Locate the cell with the specified text and output its [X, Y] center coordinate. 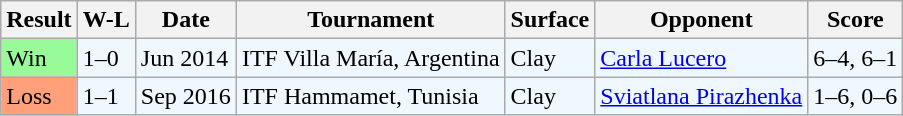
Sviatlana Pirazhenka [702, 96]
Tournament [370, 20]
Sep 2016 [186, 96]
1–6, 0–6 [856, 96]
Jun 2014 [186, 58]
Result [39, 20]
Date [186, 20]
Loss [39, 96]
Surface [550, 20]
ITF Hammamet, Tunisia [370, 96]
W-L [106, 20]
1–1 [106, 96]
Score [856, 20]
ITF Villa María, Argentina [370, 58]
1–0 [106, 58]
Carla Lucero [702, 58]
Opponent [702, 20]
6–4, 6–1 [856, 58]
Win [39, 58]
